Identify which cell holds the provided text, then report its (X, Y) central coordinate. 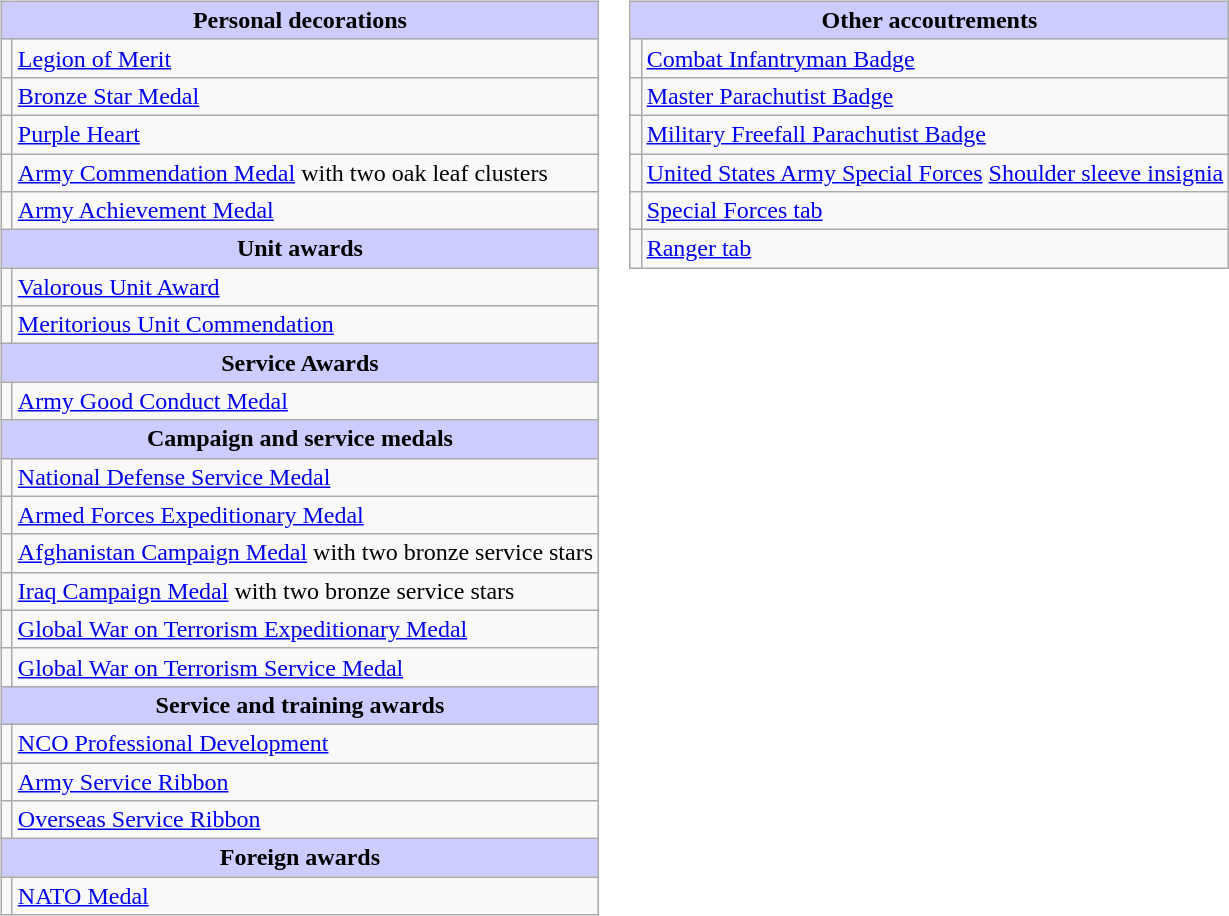
United States Army Special Forces Shoulder sleeve insignia (935, 173)
Foreign awards (300, 858)
Army Service Ribbon (305, 781)
Campaign and service medals (300, 439)
Global War on Terrorism Service Medal (305, 667)
Military Freefall Parachutist Badge (935, 134)
Legion of Merit (305, 58)
Afghanistan Campaign Medal with two bronze service stars (305, 553)
NATO Medal (305, 896)
Army Good Conduct Medal (305, 401)
National Defense Service Medal (305, 477)
Personal decorations (300, 20)
Overseas Service Ribbon (305, 820)
Global War on Terrorism Expeditionary Medal (305, 629)
Army Achievement Medal (305, 211)
Unit awards (300, 249)
Armed Forces Expeditionary Medal (305, 515)
Meritorious Unit Commendation (305, 325)
Iraq Campaign Medal with two bronze service stars (305, 591)
Purple Heart (305, 134)
Special Forces tab (935, 211)
Master Parachutist Badge (935, 96)
NCO Professional Development (305, 743)
Other accoutrements (930, 20)
Bronze Star Medal (305, 96)
Combat Infantryman Badge (935, 58)
Army Commendation Medal with two oak leaf clusters (305, 173)
Service and training awards (300, 705)
Valorous Unit Award (305, 287)
Service Awards (300, 363)
Ranger tab (935, 249)
